Locate the cell with the specified text and output its (X, Y) center coordinate. 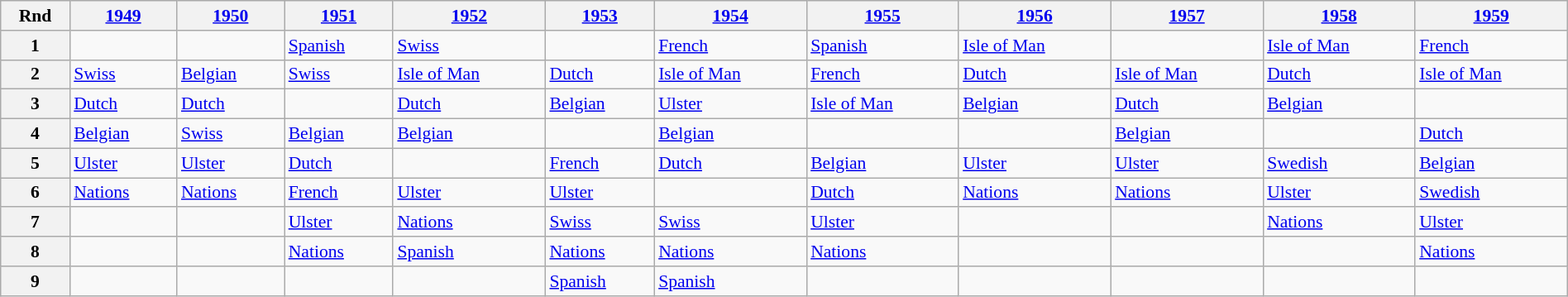
1959 (1491, 16)
7 (35, 223)
3 (35, 104)
1949 (123, 16)
4 (35, 134)
2 (35, 74)
1958 (1339, 16)
1955 (882, 16)
1 (35, 46)
8 (35, 251)
1954 (730, 16)
6 (35, 193)
Rnd (35, 16)
1953 (600, 16)
1950 (231, 16)
1951 (339, 16)
1957 (1187, 16)
5 (35, 163)
1956 (1035, 16)
9 (35, 281)
1952 (469, 16)
